Identify which cell holds the provided text, then report its (x, y) central coordinate. 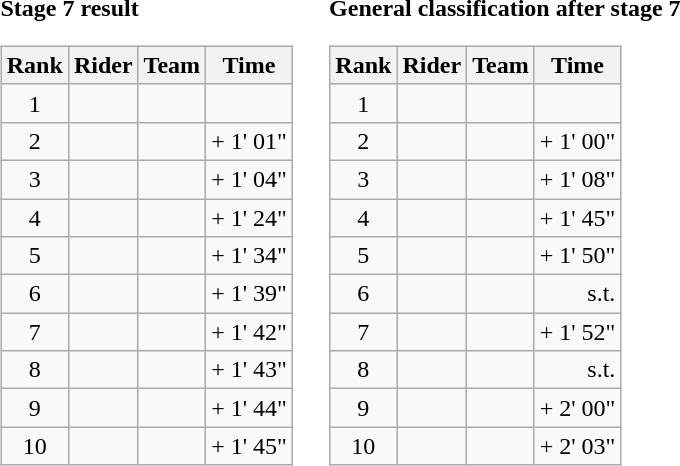
+ 1' 24" (250, 217)
+ 1' 01" (250, 141)
+ 1' 42" (250, 332)
+ 1' 50" (578, 256)
+ 2' 00" (578, 408)
+ 1' 39" (250, 294)
+ 1' 52" (578, 332)
+ 1' 08" (578, 179)
+ 2' 03" (578, 446)
+ 1' 00" (578, 141)
+ 1' 34" (250, 256)
+ 1' 44" (250, 408)
+ 1' 43" (250, 370)
+ 1' 04" (250, 179)
